Capture the cell that displays the provided text and extract its (X, Y) central coordinate. 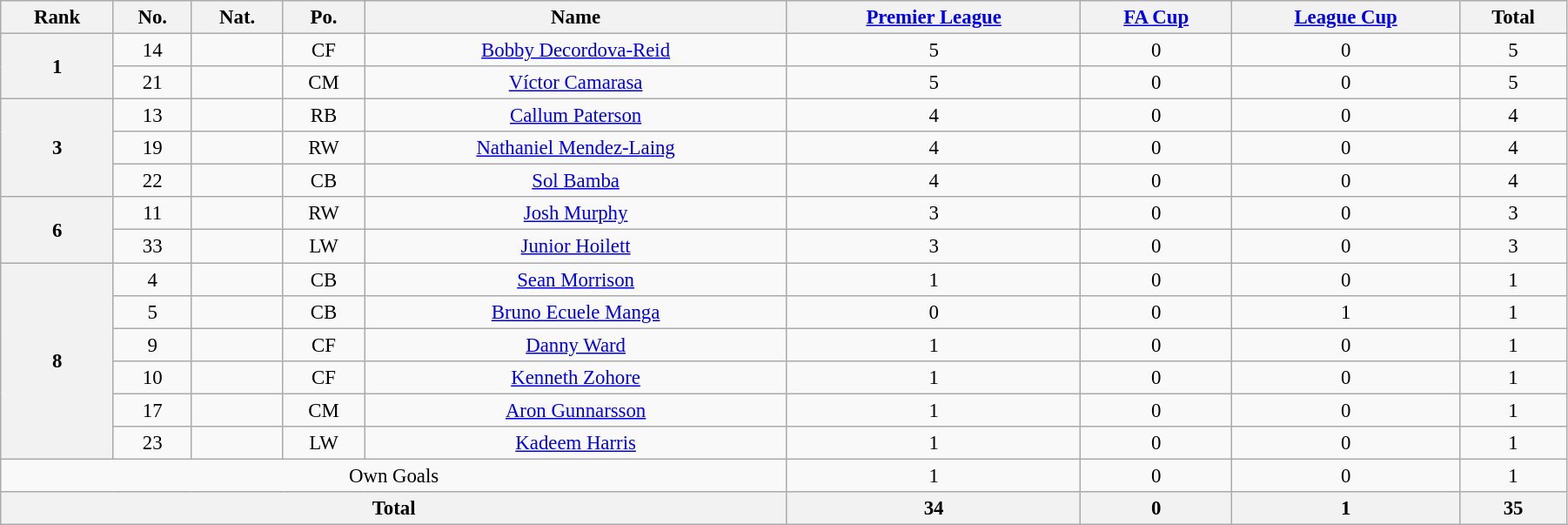
Kadeem Harris (576, 443)
Po. (324, 17)
No. (152, 17)
Aron Gunnarsson (576, 410)
Junior Hoilett (576, 246)
21 (152, 83)
Kenneth Zohore (576, 377)
23 (152, 443)
Sol Bamba (576, 181)
Name (576, 17)
9 (152, 345)
35 (1514, 508)
Callum Paterson (576, 116)
34 (933, 508)
Nathaniel Mendez-Laing (576, 148)
RB (324, 116)
10 (152, 377)
6 (57, 230)
Josh Murphy (576, 213)
13 (152, 116)
8 (57, 361)
Premier League (933, 17)
League Cup (1346, 17)
33 (152, 246)
Danny Ward (576, 345)
17 (152, 410)
Bobby Decordova-Reid (576, 50)
Nat. (237, 17)
FA Cup (1156, 17)
11 (152, 213)
Rank (57, 17)
Own Goals (394, 475)
22 (152, 181)
14 (152, 50)
19 (152, 148)
Víctor Camarasa (576, 83)
Sean Morrison (576, 279)
Bruno Ecuele Manga (576, 312)
